Return the [x, y] coordinate for the center point of the cell that contains the specified text.  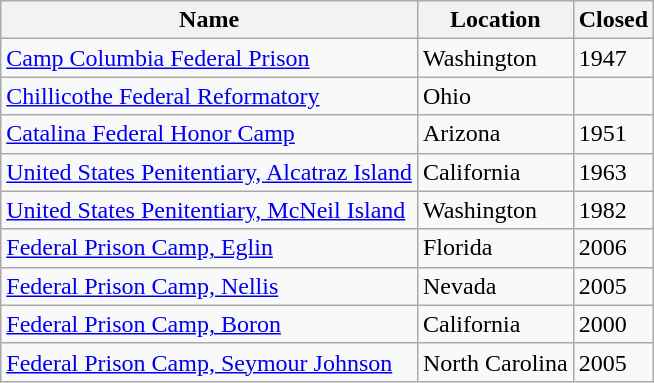
Location [495, 20]
Closed [613, 20]
Federal Prison Camp, Eglin [210, 248]
Camp Columbia Federal Prison [210, 58]
Federal Prison Camp, Boron [210, 324]
2000 [613, 324]
1963 [613, 172]
Ohio [495, 96]
United States Penitentiary, Alcatraz Island [210, 172]
Federal Prison Camp, Seymour Johnson [210, 362]
United States Penitentiary, McNeil Island [210, 210]
Nevada [495, 286]
1982 [613, 210]
North Carolina [495, 362]
Catalina Federal Honor Camp [210, 134]
Florida [495, 248]
Federal Prison Camp, Nellis [210, 286]
1951 [613, 134]
Chillicothe Federal Reformatory [210, 96]
1947 [613, 58]
Name [210, 20]
2006 [613, 248]
Arizona [495, 134]
